Return [X, Y] of the center of cell containing provided text 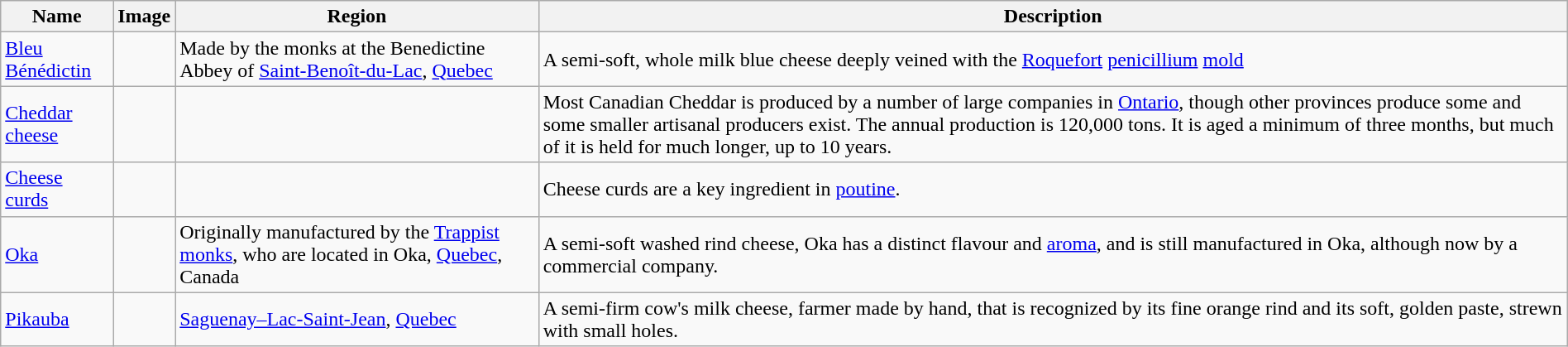
Cheese curds are a key ingredient in poutine. [1053, 189]
Saguenay–Lac-Saint-Jean, Quebec [357, 320]
A semi-firm cow's milk cheese, farmer made by hand, that is recognized by its fine orange rind and its soft, golden paste, strewn with small holes. [1053, 320]
Name [57, 17]
Originally manufactured by the Trappist monks, who are located in Oka, Quebec, Canada [357, 254]
Region [357, 17]
Cheddar cheese [57, 124]
Description [1053, 17]
Oka [57, 254]
Cheese curds [57, 189]
Image [144, 17]
Pikauba [57, 320]
Bleu Bénédictin [57, 60]
A semi-soft washed rind cheese, Oka has a distinct flavour and aroma, and is still manufactured in Oka, although now by a commercial company. [1053, 254]
Made by the monks at the Benedictine Abbey of Saint-Benoît-du-Lac, Quebec [357, 60]
A semi-soft, whole milk blue cheese deeply veined with the Roquefort penicillium mold [1053, 60]
